Extract the (x, y) coordinate from the center of the cell holding the provided text.  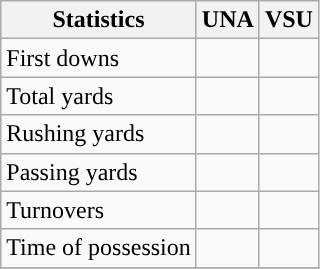
Passing yards (99, 172)
First downs (99, 58)
Rushing yards (99, 134)
Total yards (99, 96)
Time of possession (99, 248)
VSU (288, 20)
Statistics (99, 20)
Turnovers (99, 210)
UNA (228, 20)
